Pinpoint the cell where the given text exists, returning its [X, Y] midpoint coordinate. 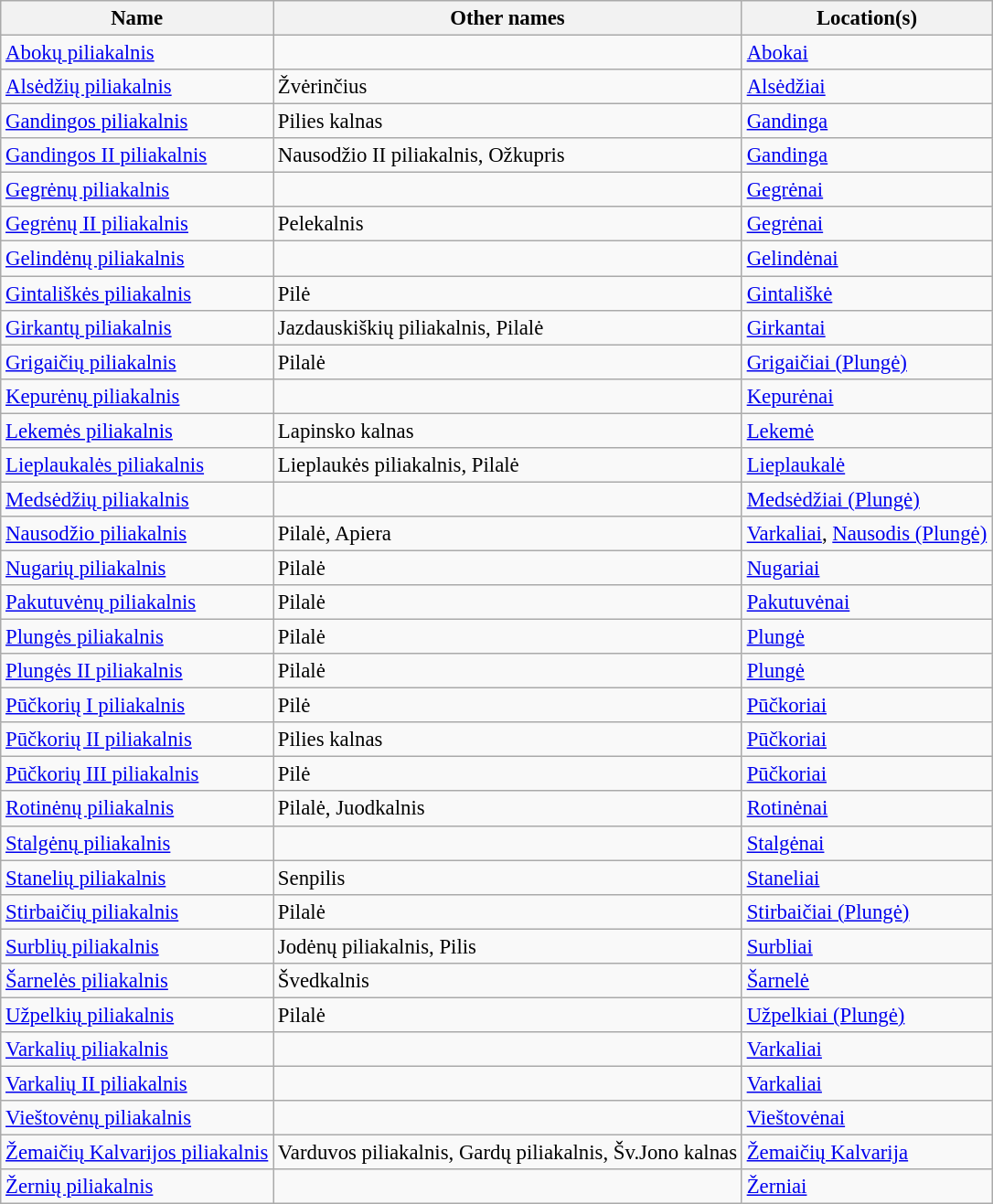
Varkaliai, Nausodis (Plungė) [867, 534]
Pūčkorių I piliakalnis [137, 706]
Pūčkorių II piliakalnis [137, 740]
Jazdauskiškių piliakalnis, Pilalė [508, 327]
Šarnelė [867, 981]
Grigaičių piliakalnis [137, 362]
Name [137, 18]
Pakutuvėnų piliakalnis [137, 602]
Lieplaukės piliakalnis, Pilalė [508, 465]
Plungės II piliakalnis [137, 671]
Kepurėnai [867, 396]
Stirbaičių piliakalnis [137, 911]
Užpelkiai (Plungė) [867, 1015]
Stalgėnai [867, 843]
Lekemė [867, 431]
Švedkalnis [508, 981]
Lapinsko kalnas [508, 431]
Varkalių piliakalnis [137, 1050]
Alsėdžiai [867, 87]
Gandingos piliakalnis [137, 122]
Varkalių II piliakalnis [137, 1083]
Žemaičių Kalvarijos piliakalnis [137, 1153]
Kepurėnų piliakalnis [137, 396]
Užpelkių piliakalnis [137, 1015]
Gegrėnų piliakalnis [137, 190]
Lieplaukalės piliakalnis [137, 465]
Girkantų piliakalnis [137, 327]
Grigaičiai (Plungė) [867, 362]
Rotinėnų piliakalnis [137, 809]
Žemaičių Kalvarija [867, 1153]
Surblių piliakalnis [137, 946]
Žernių piliakalnis [137, 1187]
Pakutuvėnai [867, 602]
Nugariai [867, 568]
Plungės piliakalnis [137, 637]
Šarnelės piliakalnis [137, 981]
Surbliai [867, 946]
Žvėrinčius [508, 87]
Lieplaukalė [867, 465]
Jodėnų piliakalnis, Pilis [508, 946]
Gelindėnai [867, 259]
Stirbaičiai (Plungė) [867, 911]
Pūčkorių III piliakalnis [137, 774]
Pilalė, Apiera [508, 534]
Rotinėnai [867, 809]
Medsėdžių piliakalnis [137, 499]
Alsėdžių piliakalnis [137, 87]
Senpilis [508, 878]
Nugarių piliakalnis [137, 568]
Other names [508, 18]
Vieštovėnų piliakalnis [137, 1118]
Varduvos piliakalnis, Gardų piliakalnis, Šv.Jono kalnas [508, 1153]
Location(s) [867, 18]
Gintališkės piliakalnis [137, 293]
Nausodžio piliakalnis [137, 534]
Stanelių piliakalnis [137, 878]
Medsėdžiai (Plungė) [867, 499]
Gintališkė [867, 293]
Lekemės piliakalnis [137, 431]
Abokai [867, 53]
Girkantai [867, 327]
Žerniai [867, 1187]
Gegrėnų II piliakalnis [137, 224]
Nausodžio II piliakalnis, Ožkupris [508, 155]
Pelekalnis [508, 224]
Staneliai [867, 878]
Vieštovėnai [867, 1118]
Stalgėnų piliakalnis [137, 843]
Gandingos II piliakalnis [137, 155]
Pilalė, Juodkalnis [508, 809]
Abokų piliakalnis [137, 53]
Gelindėnų piliakalnis [137, 259]
